From the cell containing the given text, extract its center point as (x, y) coordinate. 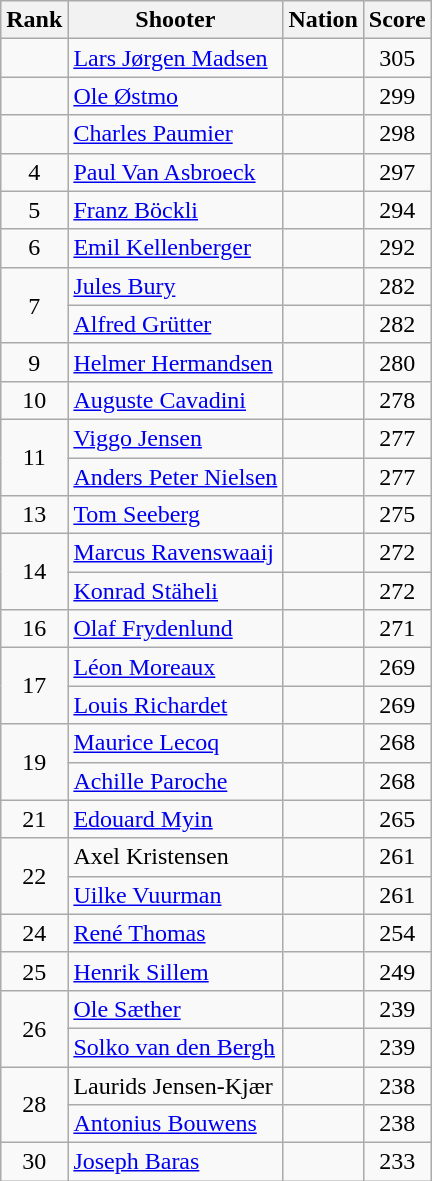
254 (397, 933)
René Thomas (176, 933)
Paul Van Asbroeck (176, 172)
Henrik Sillem (176, 971)
Achille Paroche (176, 781)
294 (397, 210)
Tom Seeberg (176, 515)
Emil Kellenberger (176, 248)
265 (397, 819)
11 (34, 457)
Antonius Bouwens (176, 1124)
280 (397, 362)
Joseph Baras (176, 1162)
299 (397, 96)
16 (34, 629)
Edouard Myin (176, 819)
Ole Sæther (176, 1009)
Viggo Jensen (176, 438)
9 (34, 362)
10 (34, 400)
4 (34, 172)
Shooter (176, 20)
Axel Kristensen (176, 857)
Alfred Grütter (176, 324)
Rank (34, 20)
13 (34, 515)
233 (397, 1162)
Score (397, 20)
Ole Østmo (176, 96)
24 (34, 933)
292 (397, 248)
5 (34, 210)
Helmer Hermandsen (176, 362)
Marcus Ravenswaaij (176, 553)
278 (397, 400)
Laurids Jensen-Kjær (176, 1085)
275 (397, 515)
Jules Bury (176, 286)
Lars Jørgen Madsen (176, 58)
Olaf Frydenlund (176, 629)
30 (34, 1162)
271 (397, 629)
249 (397, 971)
Charles Paumier (176, 134)
Uilke Vuurman (176, 895)
Konrad Stäheli (176, 591)
19 (34, 762)
14 (34, 572)
Anders Peter Nielsen (176, 477)
Solko van den Bergh (176, 1047)
298 (397, 134)
Nation (323, 20)
Léon Moreaux (176, 667)
305 (397, 58)
Maurice Lecoq (176, 743)
7 (34, 305)
25 (34, 971)
6 (34, 248)
22 (34, 876)
Auguste Cavadini (176, 400)
21 (34, 819)
Louis Richardet (176, 705)
17 (34, 686)
26 (34, 1028)
297 (397, 172)
Franz Böckli (176, 210)
28 (34, 1104)
